Output the [x, y] coordinate of the center of the cell containing the given text.  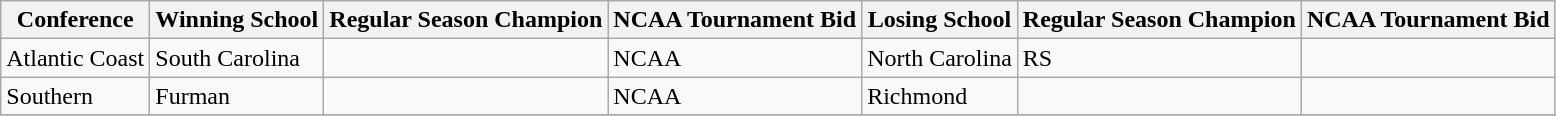
Winning School [237, 20]
Losing School [940, 20]
Richmond [940, 96]
North Carolina [940, 58]
Atlantic Coast [76, 58]
Conference [76, 20]
South Carolina [237, 58]
Southern [76, 96]
Furman [237, 96]
RS [1159, 58]
